Scan for the cell matching the given text and deliver its [x, y] coordinate at center. 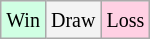
Draw [72, 20]
Loss [126, 20]
Win [24, 20]
